Search for the cell housing the specified text and yield its [X, Y] center coordinate. 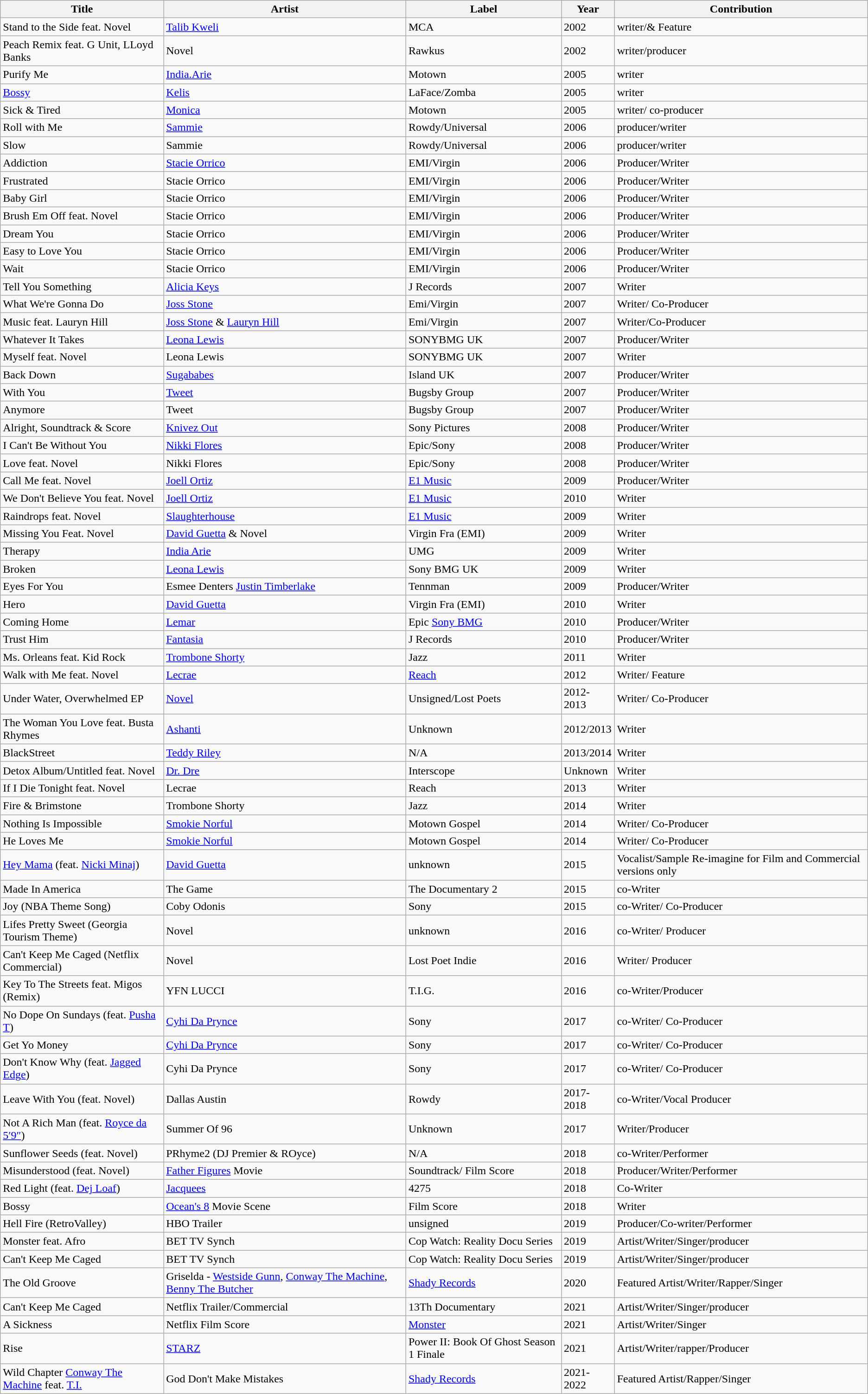
Jacquees [285, 1188]
Joss Stone [285, 304]
Easy to Love You [82, 251]
Interscope [483, 770]
Slaughterhouse [285, 516]
Contribution [741, 9]
Teddy Riley [285, 753]
Sugababes [285, 375]
Addiction [82, 163]
co-Writer/ Producer [741, 930]
Leave With You (feat. Novel) [82, 1099]
Baby Girl [82, 198]
Esmee Denters Justin Timberlake [285, 587]
Label [483, 9]
Vocalist/Sample Re-imagine for Film and Commercial versions only [741, 865]
Artist [285, 9]
Get Yo Money [82, 1045]
Father Figures Movie [285, 1170]
Ocean's 8 Movie Scene [285, 1206]
2017-2018 [588, 1099]
2021-2022 [588, 1378]
T.I.G. [483, 991]
2012-2013 [588, 698]
Rise [82, 1349]
Myself feat. Novel [82, 357]
Sony BMG UK [483, 569]
Netflix Film Score [285, 1324]
Made In America [82, 889]
If I Die Tonight feat. Novel [82, 788]
We Don't Believe You feat. Novel [82, 498]
Hero [82, 604]
YFN LUCCI [285, 991]
Peach Remix feat. G Unit, LLoyd Banks [82, 51]
Back Down [82, 375]
Rawkus [483, 51]
MCA [483, 27]
Hey Mama (feat. Nicki Minaj) [82, 865]
co-Writer/Producer [741, 991]
Dallas Austin [285, 1099]
The Game [285, 889]
co-Writer/Performer [741, 1153]
Wait [82, 269]
Frustrated [82, 180]
Don't Know Why (feat. Jagged Edge) [82, 1068]
Raindrops feat. Novel [82, 516]
co-Writer [741, 889]
Year [588, 9]
Eyes For You [82, 587]
Can't Keep Me Caged (Netflix Commercial) [82, 961]
A Sickness [82, 1324]
Writer/ Producer [741, 961]
Stand to the Side feat. Novel [82, 27]
Broken [82, 569]
Rowdy [483, 1099]
India.Arie [285, 75]
Alright, Soundtrack & Score [82, 428]
Ms. Orleans feat. Kid Rock [82, 657]
2013/2014 [588, 753]
Featured Artist/Writer/Rapper/Singer [741, 1283]
Dream You [82, 233]
God Don't Make Mistakes [285, 1378]
Coming Home [82, 622]
2020 [588, 1283]
Summer Of 96 [285, 1129]
He Loves Me [82, 841]
Brush Em Off feat. Novel [82, 216]
Sony Pictures [483, 428]
The Documentary 2 [483, 889]
Hell Fire (RetroValley) [82, 1224]
Knivez Out [285, 428]
Talib Kweli [285, 27]
4275 [483, 1188]
Joy (NBA Theme Song) [82, 907]
Walk with Me feat. Novel [82, 675]
Artist/Writer/Singer [741, 1324]
Trust Him [82, 639]
Soundtrack/ Film Score [483, 1170]
Call Me feat. Novel [82, 480]
2013 [588, 788]
David Guetta & Novel [285, 534]
LaFace/Zomba [483, 92]
Artist/Writer/rapper/Producer [741, 1349]
Key To The Streets feat. Migos (Remix) [82, 991]
Featured Artist/Rapper/Singer [741, 1378]
Fantasia [285, 639]
13Th Documentary [483, 1307]
Misunderstood (feat. Novel) [82, 1170]
Music feat. Lauryn Hill [82, 322]
Tell You Something [82, 287]
Lost Poet Indie [483, 961]
Island UK [483, 375]
Writer/Producer [741, 1129]
Monica [285, 110]
Co-Writer [741, 1188]
Fire & Brimstone [82, 806]
Anymore [82, 410]
writer/& Feature [741, 27]
Whatever It Takes [82, 339]
Tennman [483, 587]
Joss Stone & Lauryn Hill [285, 322]
Monster [483, 1324]
Epic Sony BMG [483, 622]
Alicia Keys [285, 287]
Roll with Me [82, 128]
Wild Chapter Conway The Machine feat. T.I. [82, 1378]
Red Light (feat. Dej Loaf) [82, 1188]
2012/2013 [588, 729]
Writer/ Feature [741, 675]
HBO Trailer [285, 1224]
I Can't Be Without You [82, 445]
writer/ co-producer [741, 110]
Unsigned/Lost Poets [483, 698]
Griselda - Westside Gunn, Conway The Machine, Benny The Butcher [285, 1283]
Coby Odonis [285, 907]
Dr. Dre [285, 770]
What We're Gonna Do [82, 304]
Title [82, 9]
Writer/Co-Producer [741, 322]
Monster feat. Afro [82, 1241]
2012 [588, 675]
No Dope On Sundays (feat. Pusha T) [82, 1021]
unsigned [483, 1224]
Sunflower Seeds (feat. Novel) [82, 1153]
Sick & Tired [82, 110]
Nothing Is Impossible [82, 823]
Lifes Pretty Sweet (Georgia Tourism Theme) [82, 930]
co-Writer/Vocal Producer [741, 1099]
Detox Album/Untitled feat. Novel [82, 770]
India Arie [285, 551]
Power II: Book Of Ghost Season 1 Finale [483, 1349]
UMG [483, 551]
Slow [82, 145]
Lemar [285, 622]
With You [82, 392]
2011 [588, 657]
Ashanti [285, 729]
The Woman You Love feat. Busta Rhymes [82, 729]
Not A Rich Man (feat. Royce da 5′9″) [82, 1129]
STARZ [285, 1349]
Netflix Trailer/Commercial [285, 1307]
Missing You Feat. Novel [82, 534]
Producer/Co-writer/Performer [741, 1224]
Kelis [285, 92]
Under Water, Overwhelmed EP [82, 698]
Love feat. Novel [82, 463]
writer/producer [741, 51]
PRhyme2 (DJ Premier & ROyce) [285, 1153]
BlackStreet [82, 753]
Purify Me [82, 75]
Producer/Writer/Performer [741, 1170]
Therapy [82, 551]
Film Score [483, 1206]
The Old Groove [82, 1283]
